Provide the [X, Y] coordinate of the cell's center where the given text is located.  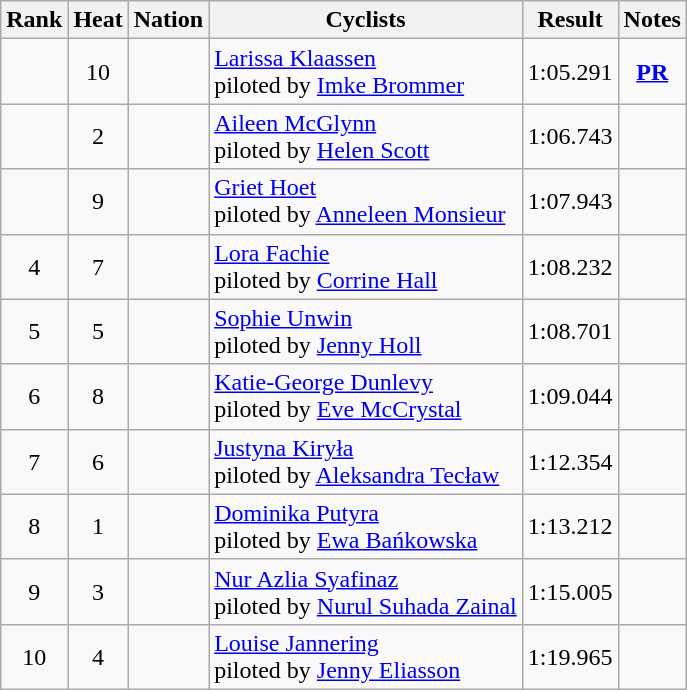
Louise Janneringpiloted by Jenny Eliasson [366, 656]
Aileen McGlynnpiloted by Helen Scott [366, 136]
1:13.212 [570, 526]
Katie-George Dunlevypiloted by Eve McCrystal [366, 396]
1 [98, 526]
Nur Azlia Syafinazpiloted by Nurul Suhada Zainal [366, 592]
1:12.354 [570, 462]
Lora Fachiepiloted by Corrine Hall [366, 266]
PR [652, 72]
Griet Hoetpiloted by Anneleen Monsieur [366, 202]
Heat [98, 20]
1:19.965 [570, 656]
1:15.005 [570, 592]
Justyna Kiryłapiloted by Aleksandra Tecław [366, 462]
1:05.291 [570, 72]
1:06.743 [570, 136]
2 [98, 136]
Nation [168, 20]
1:09.044 [570, 396]
Rank [34, 20]
Notes [652, 20]
Cyclists [366, 20]
1:08.701 [570, 332]
3 [98, 592]
Result [570, 20]
1:07.943 [570, 202]
1:08.232 [570, 266]
Dominika Putyrapiloted by Ewa Bańkowska [366, 526]
Sophie Unwinpiloted by Jenny Holl [366, 332]
Larissa Klaassenpiloted by Imke Brommer [366, 72]
